Find where the given text appears and provide that cell's center as [x, y] coordinate. 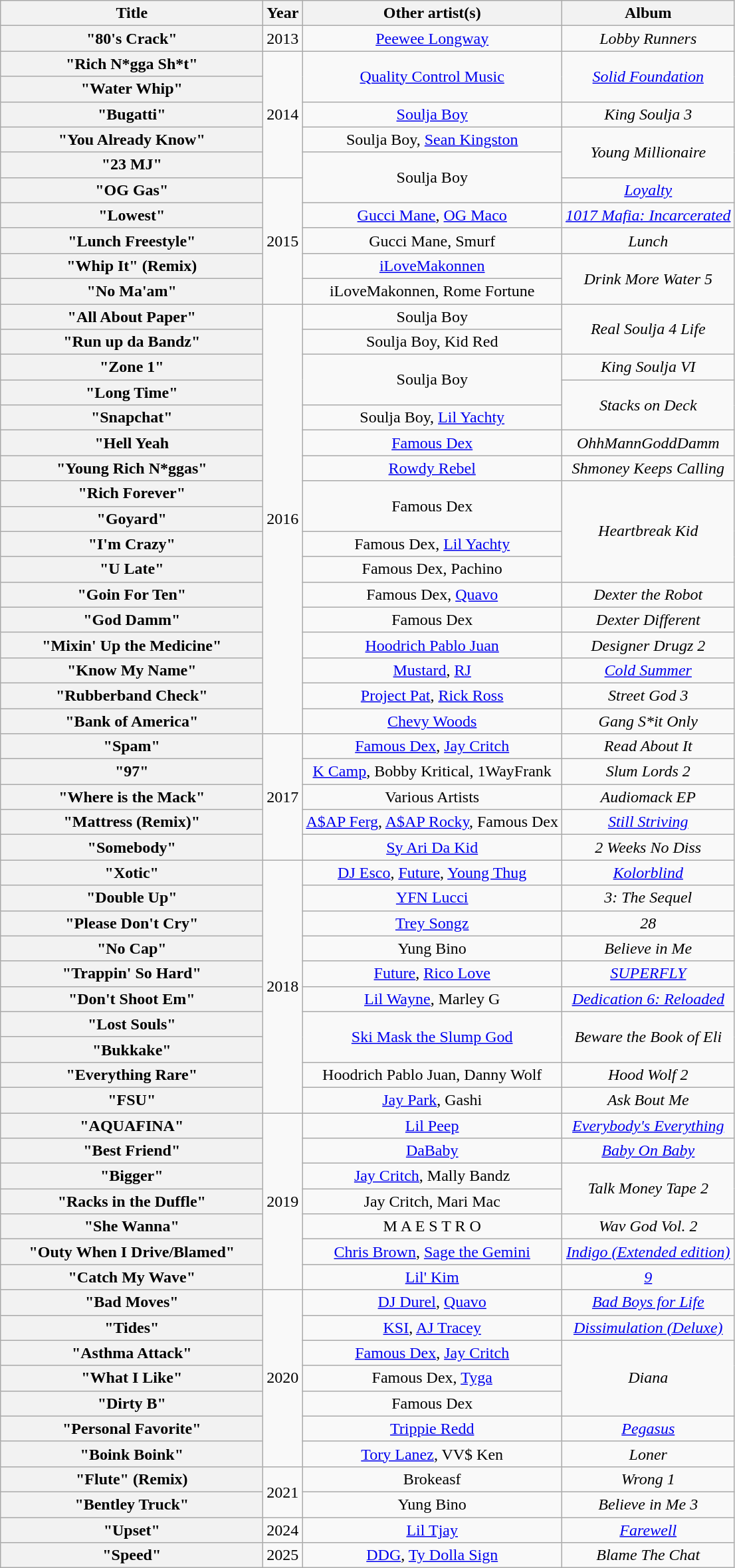
"Best Friend" [132, 1151]
Still Striving [649, 822]
"No Cap" [132, 948]
Stacks on Deck [649, 405]
Year [283, 13]
Various Artists [432, 797]
"I'm Crazy" [132, 544]
Indigo (Extended edition) [649, 1252]
"Rubberband Check" [132, 695]
Young Millionaire [649, 152]
"She Wanna" [132, 1227]
Real Soulja 4 Life [649, 329]
DJ Esco, Future, Young Thug [432, 873]
Other artist(s) [432, 13]
Loner [649, 1454]
Dexter the Robot [649, 594]
Jay Critch, Mari Mac [432, 1201]
"Bad Moves" [132, 1302]
1017 Mafia: Incarcerated [649, 215]
"Spam" [132, 746]
Cold Summer [649, 670]
Jay Park, Gashi [432, 1100]
iLoveMakonnen, Rome Fortune [432, 291]
Tory Lanez, VV$ Ken [432, 1454]
KSI, AJ Tracey [432, 1328]
Beware the Book of Eli [649, 1037]
2015 [283, 240]
Hoodrich Pablo Juan [432, 645]
"Trappin' So Hard" [132, 974]
"Long Time" [132, 392]
Baby On Baby [649, 1151]
Famous Dex, Tyga [432, 1378]
DaBaby [432, 1151]
"Upset" [132, 1529]
28 [649, 923]
Read About It [649, 746]
"Zone 1" [132, 367]
Soulja Boy, Kid Red [432, 342]
K Camp, Bobby Kritical, 1WayFrank [432, 772]
"Outy When I Drive/Blamed" [132, 1252]
Hood Wolf 2 [649, 1075]
DDG, Ty Dolla Sign [432, 1555]
"Bukkake" [132, 1049]
"What I Like" [132, 1378]
2 Weeks No Diss [649, 847]
"Rich Forever" [132, 493]
9 [649, 1277]
"Tides" [132, 1328]
"Personal Favorite" [132, 1429]
Lil Peep [432, 1126]
Wav God Vol. 2 [649, 1227]
Chris Brown, Sage the Gemini [432, 1252]
"Don't Shoot Em" [132, 999]
"Where is the Mack" [132, 797]
Blame The Chat [649, 1555]
M A E S T R O [432, 1227]
Lunch [649, 240]
Slum Lords 2 [649, 772]
Famous Dex, Lil Yachty [432, 544]
"U Late" [132, 569]
Gucci Mane, OG Maco [432, 215]
Jay Critch, Mally Bandz [432, 1176]
Chevy Woods [432, 721]
2014 [283, 114]
"Lost Souls" [132, 1024]
2019 [283, 1201]
Audiomack EP [649, 797]
"Goyard" [132, 519]
"23 MJ" [132, 165]
Believe in Me [649, 948]
2024 [283, 1529]
2025 [283, 1555]
Mustard, RJ [432, 670]
Rowdy Rebel [432, 468]
"All About Paper" [132, 317]
"Xotic" [132, 873]
Pegasus [649, 1429]
"FSU" [132, 1100]
2016 [283, 519]
Farewell [649, 1529]
King Soulja VI [649, 367]
"Bigger" [132, 1176]
Trey Songz [432, 923]
Quality Control Music [432, 76]
"Racks in the Duffle" [132, 1201]
Famous Dex, Pachino [432, 569]
Future, Rico Love [432, 974]
Shmoney Keeps Calling [649, 468]
"Somebody" [132, 847]
"97" [132, 772]
"Bank of America" [132, 721]
"Know My Name" [132, 670]
SUPERFLY [649, 974]
Believe in Me 3 [649, 1504]
"Asthma Attack" [132, 1353]
Bad Boys for Life [649, 1302]
Lil Wayne, Marley G [432, 999]
"Catch My Wave" [132, 1277]
"Snapchat" [132, 418]
"Run up da Bandz" [132, 342]
"80's Crack" [132, 39]
"Please Don't Cry" [132, 923]
"Whip It" (Remix) [132, 266]
Drink More Water 5 [649, 278]
Designer Drugz 2 [649, 645]
"Dirty B" [132, 1403]
"Boink Boink" [132, 1454]
2018 [283, 987]
"Everything Rare" [132, 1075]
"Goin For Ten" [132, 594]
3: The Sequel [649, 898]
OhhMannGoddDamm [649, 443]
"You Already Know" [132, 139]
Dexter Different [649, 620]
"Young Rich N*ggas" [132, 468]
Ask Bout Me [649, 1100]
Sy Ari Da Kid [432, 847]
"No Ma'am" [132, 291]
Talk Money Tape 2 [649, 1189]
"Double Up" [132, 898]
iLoveMakonnen [432, 266]
Famous Dex, Quavo [432, 594]
A$AP Ferg, A$AP Rocky, Famous Dex [432, 822]
Street God 3 [649, 695]
"Hell Yeah [132, 443]
Loyalty [649, 190]
Diana [649, 1378]
Album [649, 13]
Lil Tjay [432, 1529]
"Rich N*gga Sh*t" [132, 64]
"Water Whip" [132, 89]
"Mattress (Remix)" [132, 822]
Soulja Boy, Lil Yachty [432, 418]
Kolorblind [649, 873]
Project Pat, Rick Ross [432, 695]
Ski Mask the Slump God [432, 1037]
Lil' Kim [432, 1277]
Soulja Boy, Sean Kingston [432, 139]
"Flute" (Remix) [132, 1479]
Lobby Runners [649, 39]
"Bugatti" [132, 114]
2013 [283, 39]
"Lowest" [132, 215]
2021 [283, 1492]
Dedication 6: Reloaded [649, 999]
2017 [283, 797]
"Speed" [132, 1555]
"Mixin' Up the Medicine" [132, 645]
"Bentley Truck" [132, 1504]
Trippie Redd [432, 1429]
"OG Gas" [132, 190]
Solid Foundation [649, 76]
Gucci Mane, Smurf [432, 240]
King Soulja 3 [649, 114]
Wrong 1 [649, 1479]
2020 [283, 1378]
Everybody's Everything [649, 1126]
Dissimulation (Deluxe) [649, 1328]
Peewee Longway [432, 39]
"AQUAFINA" [132, 1126]
Hoodrich Pablo Juan, Danny Wolf [432, 1075]
YFN Lucci [432, 898]
Gang S*it Only [649, 721]
Title [132, 13]
DJ Durel, Quavo [432, 1302]
"Lunch Freestyle" [132, 240]
Heartbreak Kid [649, 531]
"God Damm" [132, 620]
Brokeasf [432, 1479]
